Determine the [x, y] coordinate at the center of the cell enclosing the given text.  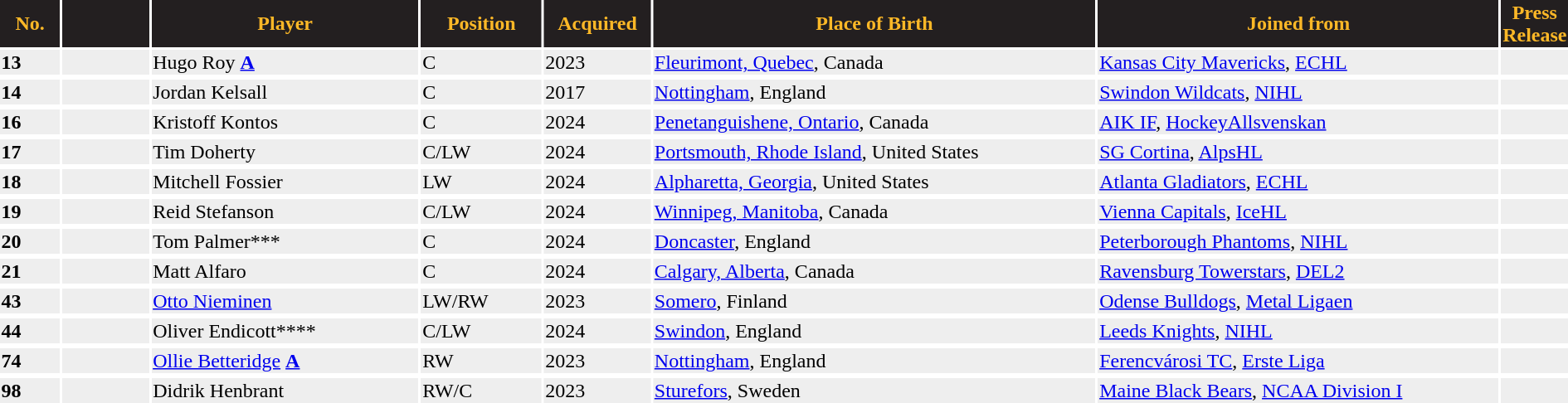
LW [481, 182]
44 [30, 331]
Press Release [1535, 23]
AIK IF, HockeyAllsvenskan [1299, 122]
No. [30, 23]
98 [30, 391]
RW [481, 361]
Somero, Finland [874, 301]
Hugo Roy A [285, 62]
Winnipeg, Manitoba, Canada [874, 211]
13 [30, 62]
Maine Black Bears, NCAA Division I [1299, 391]
2017 [597, 92]
Penetanguishene, Ontario, Canada [874, 122]
Place of Birth [874, 23]
Vienna Capitals, IceHL [1299, 211]
Ollie Betteridge A [285, 361]
Atlanta Gladiators, ECHL [1299, 182]
Swindon, England [874, 331]
Acquired [597, 23]
16 [30, 122]
74 [30, 361]
SG Cortina, AlpsHL [1299, 152]
Portsmouth, Rhode Island, United States [874, 152]
Leeds Knights, NIHL [1299, 331]
Joined from [1299, 23]
Tim Doherty [285, 152]
Didrik Henbrant [285, 391]
Calgary, Alberta, Canada [874, 271]
Kansas City Mavericks, ECHL [1299, 62]
RW/C [481, 391]
Kristoff Kontos [285, 122]
Odense Bulldogs, Metal Ligaen [1299, 301]
Ravensburg Towerstars, DEL2 [1299, 271]
43 [30, 301]
Jordan Kelsall [285, 92]
Otto Nieminen [285, 301]
Doncaster, England [874, 241]
Peterborough Phantoms, NIHL [1299, 241]
20 [30, 241]
Alpharetta, Georgia, United States [874, 182]
21 [30, 271]
Reid Stefanson [285, 211]
Mitchell Fossier [285, 182]
18 [30, 182]
17 [30, 152]
Swindon Wildcats, NIHL [1299, 92]
Oliver Endicott**** [285, 331]
Matt Alfaro [285, 271]
LW/RW [481, 301]
Player [285, 23]
Fleurimont, Quebec, Canada [874, 62]
14 [30, 92]
19 [30, 211]
Ferencvárosi TC, Erste Liga [1299, 361]
Position [481, 23]
Tom Palmer*** [285, 241]
Sturefors, Sweden [874, 391]
